Extract the (X, Y) coordinate from the center of the cell holding the provided text.  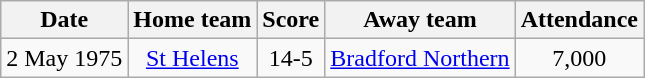
St Helens (192, 58)
Bradford Northern (420, 58)
Score (291, 20)
Away team (420, 20)
Home team (192, 20)
7,000 (579, 58)
2 May 1975 (64, 58)
Date (64, 20)
14-5 (291, 58)
Attendance (579, 20)
